Provide the [x, y] coordinate of the cell's center where the given text is located.  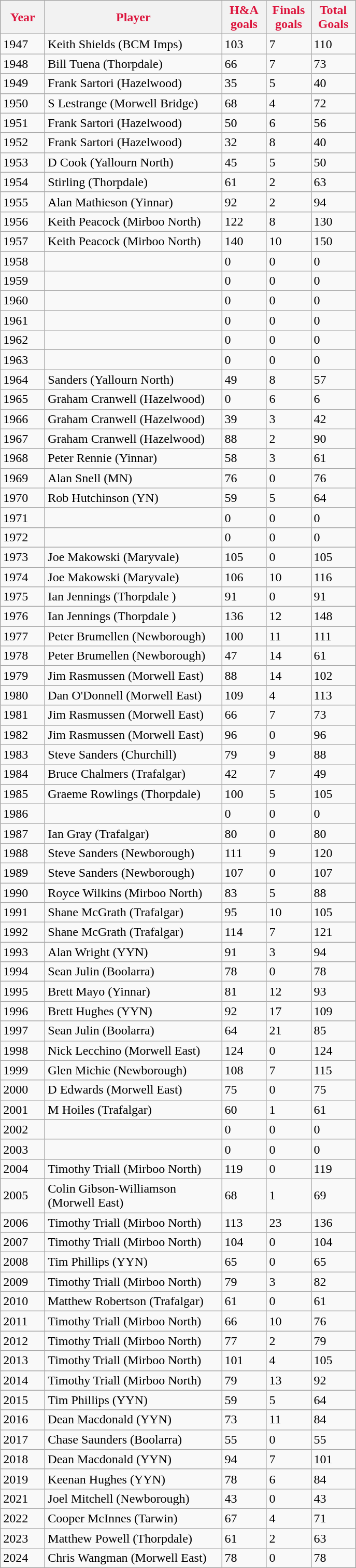
1992 [23, 932]
93 [333, 991]
Total Goals [333, 18]
77 [244, 1341]
102 [333, 676]
95 [244, 913]
1979 [23, 676]
23 [289, 1222]
2015 [23, 1400]
110 [333, 44]
Alan Mathieson (Yinnar) [134, 202]
2003 [23, 1149]
2012 [23, 1341]
1985 [23, 794]
1991 [23, 913]
1973 [23, 557]
Stirling (Thorpdale) [134, 182]
1977 [23, 636]
1966 [23, 419]
1947 [23, 44]
108 [244, 1070]
1948 [23, 64]
1956 [23, 221]
83 [244, 892]
Glen Michie (Newborough) [134, 1070]
1951 [23, 123]
2004 [23, 1169]
Keenan Hughes (YYN) [134, 1479]
2021 [23, 1499]
1999 [23, 1070]
90 [333, 439]
122 [244, 221]
2002 [23, 1129]
1984 [23, 774]
1976 [23, 617]
45 [244, 162]
2000 [23, 1090]
1981 [23, 715]
1994 [23, 972]
1957 [23, 241]
2006 [23, 1222]
1982 [23, 735]
M Hoiles (Trafalgar) [134, 1110]
1987 [23, 833]
2014 [23, 1380]
1964 [23, 380]
1952 [23, 143]
71 [333, 1518]
1989 [23, 873]
Chase Saunders (Boolarra) [134, 1439]
115 [333, 1070]
57 [333, 380]
85 [333, 1031]
140 [244, 241]
1971 [23, 517]
Dan O'Donnell (Morwell East) [134, 695]
Year [23, 18]
2009 [23, 1282]
D Cook (Yallourn North) [134, 162]
1967 [23, 439]
2008 [23, 1262]
120 [333, 853]
1954 [23, 182]
114 [244, 932]
Matthew Robertson (Trafalgar) [134, 1301]
2017 [23, 1439]
1998 [23, 1051]
1974 [23, 577]
Player [134, 18]
Graeme Rowlings (Thorpdale) [134, 794]
1968 [23, 458]
32 [244, 143]
2011 [23, 1321]
2018 [23, 1459]
Royce Wilkins (Mirboo North) [134, 892]
58 [244, 458]
2001 [23, 1110]
116 [333, 577]
2023 [23, 1538]
1958 [23, 261]
Rob Hutchinson (YN) [134, 498]
1993 [23, 952]
39 [244, 419]
1988 [23, 853]
Keith Shields (BCM Imps) [134, 44]
Steve Sanders (Churchill) [134, 754]
1996 [23, 1011]
1963 [23, 360]
1949 [23, 83]
2007 [23, 1242]
Matthew Powell (Thorpdale) [134, 1538]
60 [244, 1110]
Alan Wright (YYN) [134, 952]
2010 [23, 1301]
1970 [23, 498]
17 [289, 1011]
Chris Wangman (Morwell East) [134, 1558]
1997 [23, 1031]
1995 [23, 991]
1955 [23, 202]
1960 [23, 301]
150 [333, 241]
2022 [23, 1518]
2024 [23, 1558]
Sanders (Yallourn North) [134, 380]
2016 [23, 1420]
Brett Hughes (YYN) [134, 1011]
2019 [23, 1479]
1959 [23, 281]
Joel Mitchell (Newborough) [134, 1499]
81 [244, 991]
Colin Gibson-Williamson (Morwell East) [134, 1196]
1972 [23, 537]
21 [289, 1031]
1978 [23, 656]
72 [333, 103]
Bruce Chalmers (Trafalgar) [134, 774]
Nick Lecchino (Morwell East) [134, 1051]
S Lestrange (Morwell Bridge) [134, 103]
103 [244, 44]
Peter Rennie (Yinnar) [134, 458]
Brett Mayo (Yinnar) [134, 991]
1980 [23, 695]
47 [244, 656]
D Edwards (Morwell East) [134, 1090]
Finals goals [289, 18]
1983 [23, 754]
Bill Tuena (Thorpdale) [134, 64]
Ian Gray (Trafalgar) [134, 833]
69 [333, 1196]
1962 [23, 340]
1950 [23, 103]
67 [244, 1518]
1990 [23, 892]
130 [333, 221]
1961 [23, 320]
Cooper McInnes (Tarwin) [134, 1518]
148 [333, 617]
2005 [23, 1196]
1986 [23, 814]
56 [333, 123]
1969 [23, 478]
1975 [23, 597]
106 [244, 577]
1953 [23, 162]
Alan Snell (MN) [134, 478]
13 [289, 1380]
H&A goals [244, 18]
2013 [23, 1361]
82 [333, 1282]
35 [244, 83]
1965 [23, 399]
121 [333, 932]
